Locate the cell with the specified text and output its [X, Y] center coordinate. 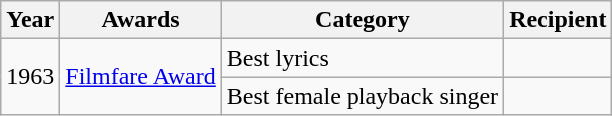
Year [30, 20]
Best female playback singer [362, 96]
Recipient [558, 20]
Filmfare Award [140, 77]
Awards [140, 20]
1963 [30, 77]
Category [362, 20]
Best lyrics [362, 58]
